Locate the cell with the specified text and output its (x, y) center coordinate. 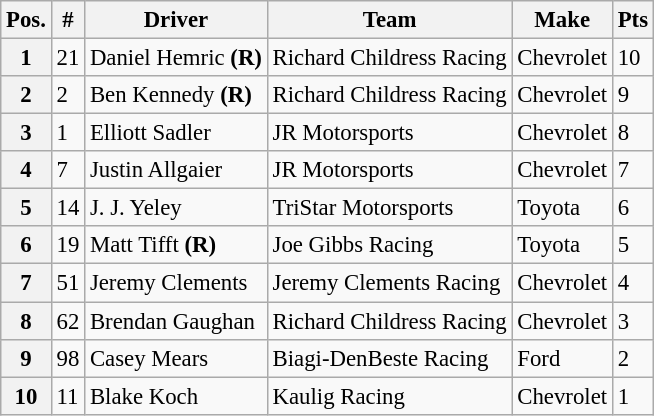
TriStar Motorsports (390, 208)
Ben Kennedy (R) (176, 95)
Blake Koch (176, 396)
Jeremy Clements Racing (390, 283)
Pts (632, 20)
Matt Tifft (R) (176, 245)
Justin Allgaier (176, 170)
Make (562, 20)
21 (68, 58)
Ford (562, 358)
Joe Gibbs Racing (390, 245)
Pos. (26, 20)
11 (68, 396)
98 (68, 358)
Brendan Gaughan (176, 321)
Elliott Sadler (176, 133)
62 (68, 321)
Kaulig Racing (390, 396)
Daniel Hemric (R) (176, 58)
51 (68, 283)
19 (68, 245)
Biagi-DenBeste Racing (390, 358)
Team (390, 20)
Jeremy Clements (176, 283)
14 (68, 208)
Casey Mears (176, 358)
Driver (176, 20)
J. J. Yeley (176, 208)
# (68, 20)
